Output the (X, Y) coordinate of the center of the cell containing the given text.  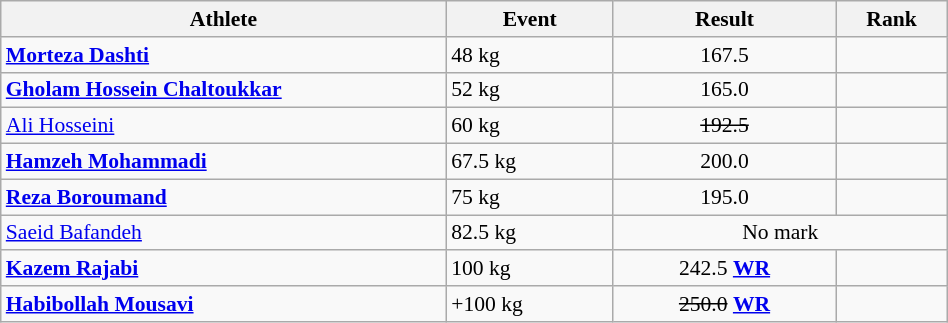
250.0 WR (724, 304)
Result (724, 19)
Ali Hosseini (224, 126)
48 kg (530, 55)
Event (530, 19)
100 kg (530, 269)
Rank (892, 19)
52 kg (530, 90)
Athlete (224, 19)
Gholam Hossein Chaltoukkar (224, 90)
Hamzeh Mohammadi (224, 162)
167.5 (724, 55)
+100 kg (530, 304)
82.5 kg (530, 233)
60 kg (530, 126)
Habibollah Mousavi (224, 304)
242.5 WR (724, 269)
200.0 (724, 162)
Morteza Dashti (224, 55)
Reza Boroumand (224, 197)
Saeid Bafandeh (224, 233)
165.0 (724, 90)
Kazem Rajabi (224, 269)
192.5 (724, 126)
75 kg (530, 197)
67.5 kg (530, 162)
195.0 (724, 197)
No mark (780, 233)
